Capture the cell that displays the provided text and extract its (X, Y) central coordinate. 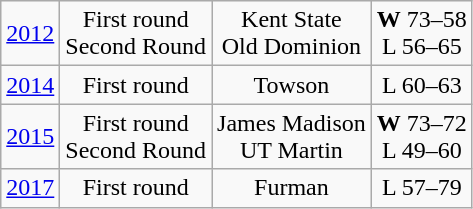
W 73–72L 49–60 (422, 136)
Kent StateOld Dominion (292, 34)
2014 (30, 85)
2017 (30, 188)
Towson (292, 85)
Furman (292, 188)
L 60–63 (422, 85)
W 73–58L 56–65 (422, 34)
James MadisonUT Martin (292, 136)
2012 (30, 34)
2015 (30, 136)
L 57–79 (422, 188)
